Search for the cell housing the specified text and yield its (X, Y) center coordinate. 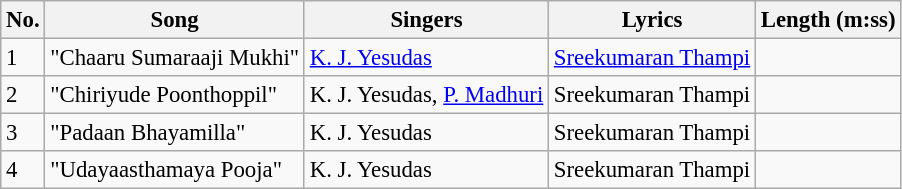
Song (175, 20)
No. (23, 20)
2 (23, 95)
K. J. Yesudas, P. Madhuri (426, 95)
1 (23, 58)
3 (23, 133)
"Udayaasthamaya Pooja" (175, 170)
Singers (426, 20)
"Chiriyude Poonthoppil" (175, 95)
Lyrics (652, 20)
Length (m:ss) (828, 20)
4 (23, 170)
"Padaan Bhayamilla" (175, 133)
"Chaaru Sumaraaji Mukhi" (175, 58)
